From the cell containing the given text, extract its center point as (x, y) coordinate. 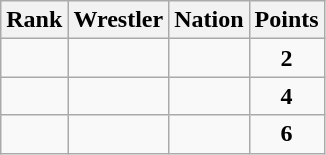
Rank (34, 20)
Wrestler (118, 20)
6 (286, 134)
Points (286, 20)
4 (286, 96)
2 (286, 58)
Nation (209, 20)
